Extract the [X, Y] coordinate from the center of the cell holding the provided text.  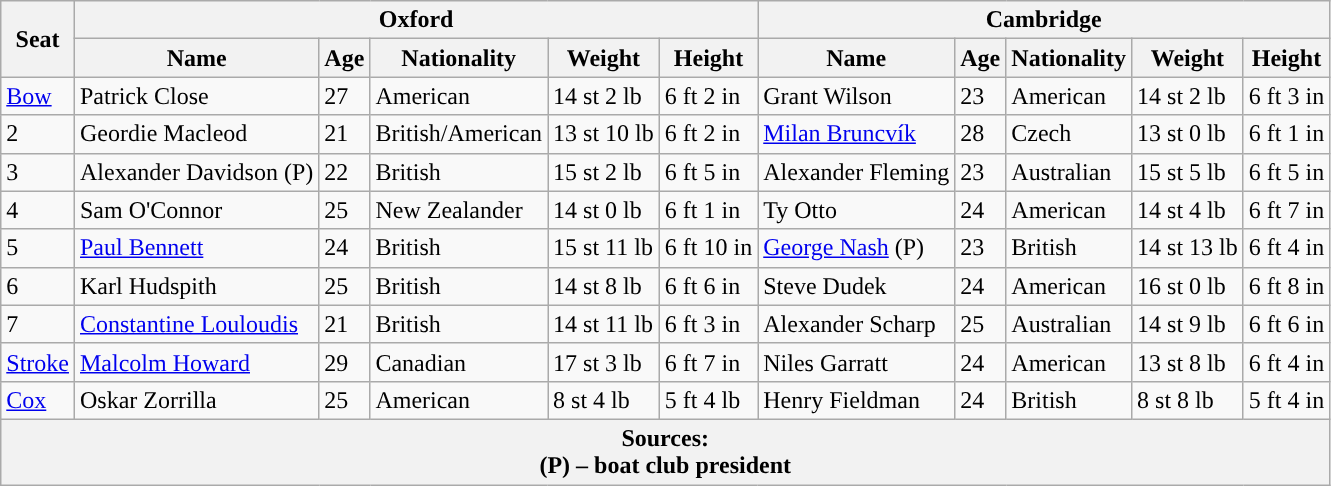
Sam O'Connor [196, 210]
7 [38, 324]
6 ft 8 in [1286, 286]
Czech [1069, 134]
5 [38, 248]
Oskar Zorrilla [196, 400]
Paul Bennett [196, 248]
6 [38, 286]
Steve Dudek [856, 286]
14 st 4 lb [1188, 210]
8 st 4 lb [604, 400]
Geordie Macleod [196, 134]
British/American [459, 134]
15 st 11 lb [604, 248]
Cox [38, 400]
14 st 8 lb [604, 286]
14 st 11 lb [604, 324]
Seat [38, 39]
6 ft 10 in [708, 248]
15 st 5 lb [1188, 172]
Oxford [416, 20]
27 [344, 96]
17 st 3 lb [604, 362]
Patrick Close [196, 96]
29 [344, 362]
13 st 10 lb [604, 134]
Canadian [459, 362]
5 ft 4 in [1286, 400]
Alexander Scharp [856, 324]
Malcolm Howard [196, 362]
28 [980, 134]
5 ft 4 lb [708, 400]
Alexander Fleming [856, 172]
16 st 0 lb [1188, 286]
8 st 8 lb [1188, 400]
Niles Garratt [856, 362]
3 [38, 172]
13 st 0 lb [1188, 134]
14 st 0 lb [604, 210]
2 [38, 134]
Milan Bruncvík [856, 134]
Cambridge [1044, 20]
Bow [38, 96]
14 st 9 lb [1188, 324]
4 [38, 210]
Ty Otto [856, 210]
Stroke [38, 362]
George Nash (P) [856, 248]
New Zealander [459, 210]
Sources:(P) – boat club president [666, 452]
Henry Fieldman [856, 400]
Grant Wilson [856, 96]
14 st 13 lb [1188, 248]
13 st 8 lb [1188, 362]
Alexander Davidson (P) [196, 172]
15 st 2 lb [604, 172]
22 [344, 172]
Karl Hudspith [196, 286]
Constantine Louloudis [196, 324]
